For the text-containing cell, return its midpoint in (X, Y) coordinate format. 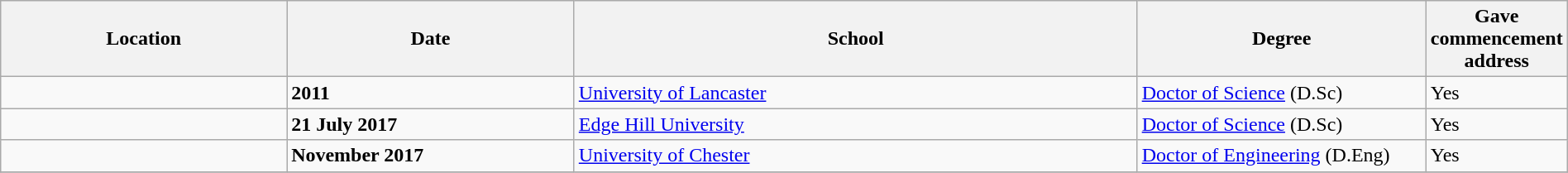
Date (431, 39)
21 July 2017 (431, 124)
2011 (431, 93)
November 2017 (431, 156)
University of Chester (855, 156)
University of Lancaster (855, 93)
Location (144, 39)
Doctor of Engineering (D.Eng) (1282, 156)
Degree (1282, 39)
Edge Hill University (855, 124)
Gave commencement address (1497, 39)
School (855, 39)
